Search for the cell housing the specified text and yield its (X, Y) center coordinate. 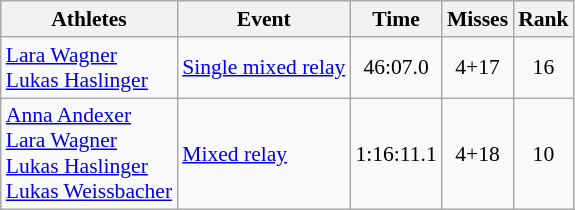
Mixed relay (264, 154)
Misses (478, 19)
Lara WagnerLukas Haslinger (89, 68)
Rank (544, 19)
4+17 (478, 68)
4+18 (478, 154)
Event (264, 19)
10 (544, 154)
1:16:11.1 (396, 154)
Athletes (89, 19)
16 (544, 68)
Time (396, 19)
46:07.0 (396, 68)
Anna AndexerLara WagnerLukas HaslingerLukas Weissbacher (89, 154)
Single mixed relay (264, 68)
